Scan for the cell matching the given text and deliver its (X, Y) coordinate at center. 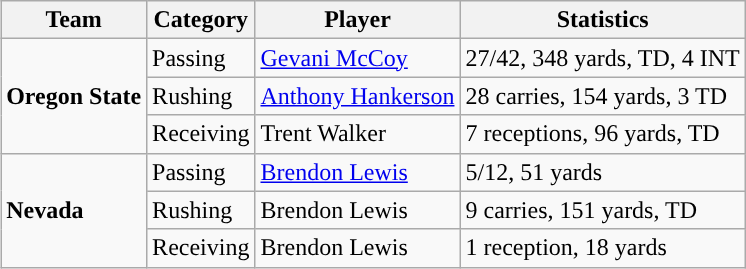
Nevada (74, 210)
Trent Walker (358, 134)
Anthony Hankerson (358, 96)
7 receptions, 96 yards, TD (602, 134)
5/12, 51 yards (602, 172)
Player (358, 20)
Team (74, 20)
Oregon State (74, 96)
9 carries, 151 yards, TD (602, 210)
Category (201, 20)
1 reception, 18 yards (602, 248)
27/42, 348 yards, TD, 4 INT (602, 58)
Gevani McCoy (358, 58)
Statistics (602, 20)
28 carries, 154 yards, 3 TD (602, 96)
